Capture the cell that displays the provided text and extract its [x, y] central coordinate. 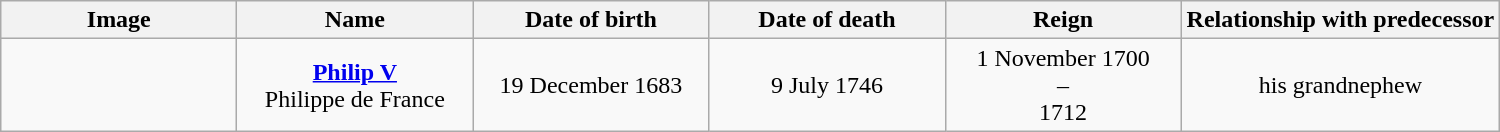
9 July 1746 [827, 85]
1 November 1700–1712 [1063, 85]
Date of birth [591, 20]
Reign [1063, 20]
Date of death [827, 20]
his grandnephew [1340, 85]
Image [119, 20]
Philip VPhilippe de France [355, 85]
Name [355, 20]
19 December 1683 [591, 85]
Relationship with predecessor [1340, 20]
